Output the (X, Y) coordinate of the center of the cell containing the given text.  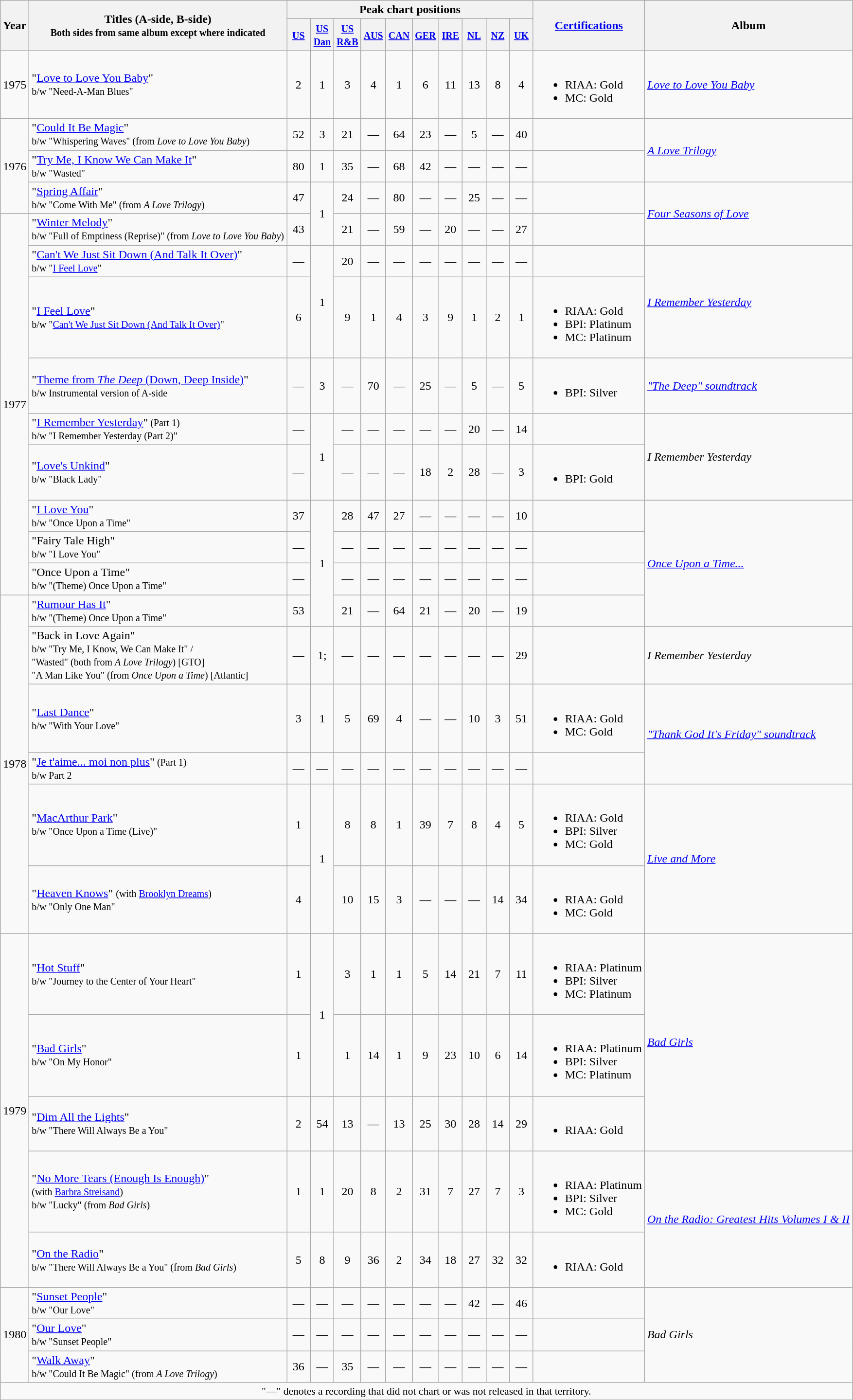
"Can't We Just Sit Down (And Talk It Over)" b/w "I Feel Love" (158, 261)
"Sunset People" b/w "Our Love" (158, 1303)
70 (373, 385)
"Could It Be Magic"b/w "Whispering Waves" (from Love to Love You Baby) (158, 134)
"Theme from The Deep (Down, Deep Inside)" b/w Instrumental version of A-side (158, 385)
US Dan (322, 35)
"Fairy Tale High" b/w "I Love You" (158, 548)
IRE (450, 35)
"On the Radio"b/w "There Will Always Be a You" (from Bad Girls) (158, 1260)
"Je t'aime... moi non plus" (Part 1) b/w Part 2 (158, 769)
"Once Upon a Time" b/w "(Theme) Once Upon a Time" (158, 579)
A Love Trilogy (748, 150)
On the Radio: Greatest Hits Volumes I & II (748, 1219)
Titles (A-side, B-side)Both sides from same album except where indicated (158, 25)
"Try Me, I Know We Can Make It" b/w "Wasted" (158, 166)
"MacArthur Park"b/w "Once Upon a Time (Live)" (158, 825)
Certifications (588, 25)
46 (521, 1303)
"Love's Unkind" b/w "Black Lady" (158, 472)
"Bad Girls"b/w "On My Honor" (158, 1056)
Once Upon a Time... (748, 563)
CAN (399, 35)
1977 (15, 404)
"Hot Stuff"b/w "Journey to the Center of Your Heart" (158, 974)
US R&B (348, 35)
RIAA: GoldBPI: PlatinumMC: Platinum (588, 317)
Love to Love You Baby (748, 85)
Live and More (748, 859)
68 (399, 166)
69 (373, 718)
"No More Tears (Enough Is Enough)" (with Barbra Streisand)b/w "Lucky" (from Bad Girls) (158, 1192)
53 (299, 611)
"Last Dance"b/w "With Your Love" (158, 718)
NL (475, 35)
BPI: Gold (588, 472)
"I Remember Yesterday" (Part 1) b/w "I Remember Yesterday (Part 2)" (158, 429)
"Thank God It's Friday" soundtrack (748, 735)
1975 (15, 85)
59 (399, 230)
"Our Love" b/w "Sunset People" (158, 1335)
"—" denotes a recording that did not chart or was not released in that territory. (426, 1391)
"I Love You"b/w "Once Upon a Time" (158, 516)
43 (299, 230)
37 (299, 516)
RIAA: GoldBPI: SilverMC: Gold (588, 825)
1980 (15, 1335)
Four Seasons of Love (748, 214)
Year (15, 25)
"Spring Affair" b/w "Come With Me" (from A Love Trilogy) (158, 197)
31 (426, 1192)
AUS (373, 35)
"Love to Love You Baby"b/w "Need-A-Man Blues" (158, 85)
NZ (498, 35)
"The Deep" soundtrack (748, 385)
30 (450, 1124)
40 (521, 134)
UK (521, 35)
RIAA: PlatinumBPI: SilverMC: Gold (588, 1192)
54 (322, 1124)
39 (426, 825)
15 (373, 899)
1978 (15, 764)
"Rumour Has It"b/w "(Theme) Once Upon a Time" (158, 611)
1976 (15, 166)
GER (426, 35)
"Heaven Knows" (with Brooklyn Dreams)b/w "Only One Man" (158, 899)
US (299, 35)
"Dim All the Lights"b/w "There Will Always Be a You" (158, 1124)
Peak chart positions (410, 10)
52 (299, 134)
"Winter Melody"b/w "Full of Emptiness (Reprise)" (from Love to Love You Baby) (158, 230)
"I Feel Love"b/w "Can't We Just Sit Down (And Talk It Over)" (158, 317)
1979 (15, 1110)
24 (348, 197)
19 (521, 611)
1; (322, 656)
BPI: Silver (588, 385)
"Walk Away"b/w "Could It Be Magic" (from A Love Trilogy) (158, 1366)
Album (748, 25)
51 (521, 718)
